Extract the (x, y) coordinate from the center of the cell holding the provided text.  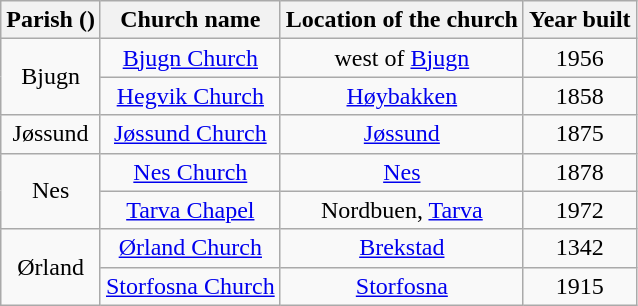
Parish () (51, 20)
1956 (580, 58)
Hegvik Church (190, 96)
Nordbuen, Tarva (402, 210)
Church name (190, 20)
1972 (580, 210)
Storfosna Church (190, 286)
Location of the church (402, 20)
1858 (580, 96)
Ørland (51, 267)
Year built (580, 20)
1875 (580, 134)
Jøssund Church (190, 134)
Storfosna (402, 286)
1915 (580, 286)
Bjugn (51, 77)
1878 (580, 172)
west of Bjugn (402, 58)
Brekstad (402, 248)
Nes Church (190, 172)
1342 (580, 248)
Tarva Chapel (190, 210)
Bjugn Church (190, 58)
Ørland Church (190, 248)
Høybakken (402, 96)
